Return [x, y] of the center of cell containing provided text 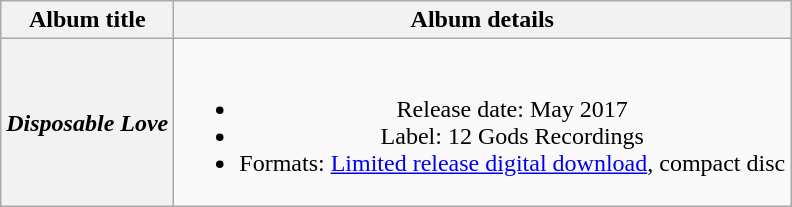
Album title [88, 20]
Release date: May 2017Label: 12 Gods RecordingsFormats: Limited release digital download, compact disc [482, 122]
Album details [482, 20]
Disposable Love [88, 122]
